Output the [X, Y] coordinate of the center of the cell containing the given text.  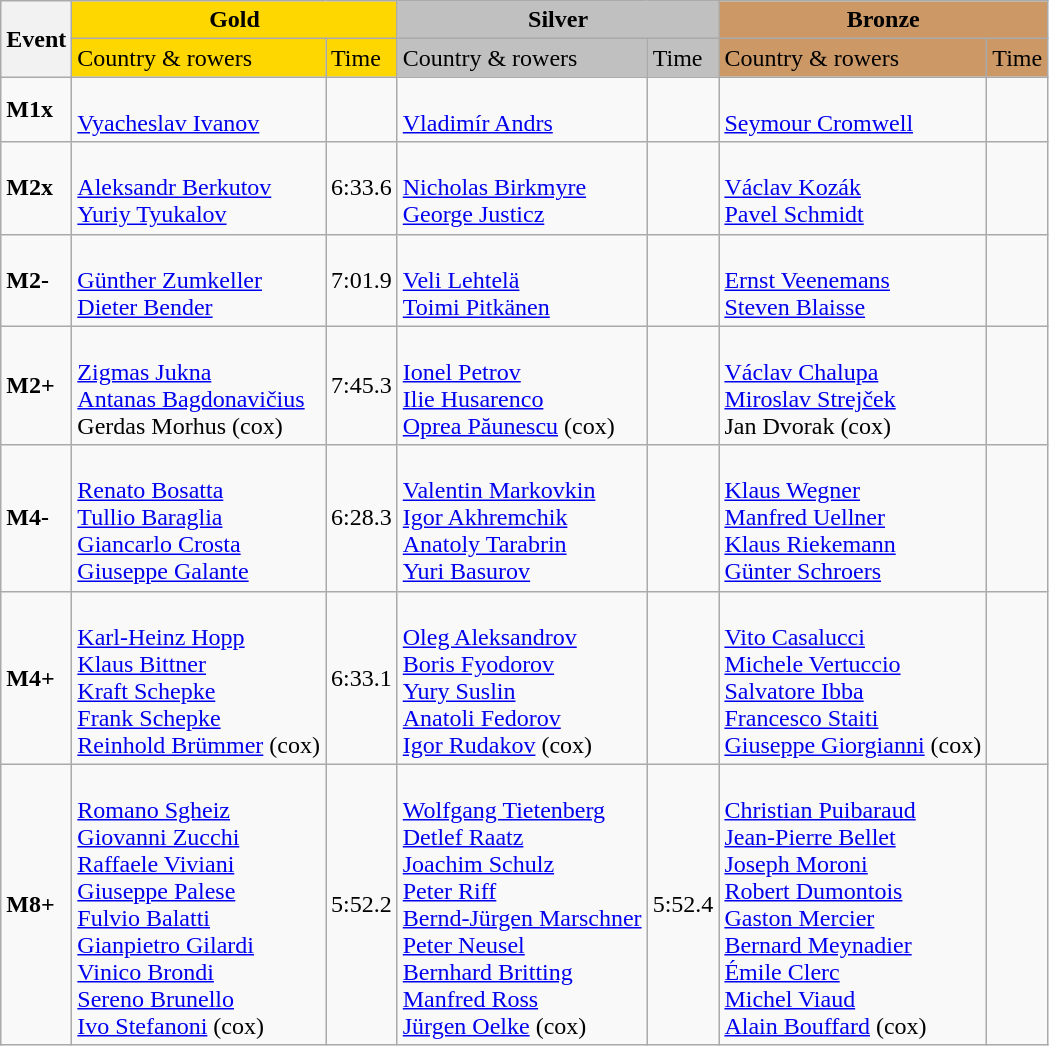
6:33.1 [362, 678]
Ionel Petrov Ilie Husarenco Oprea Păunescu (cox) [522, 386]
Gold [234, 20]
6:33.6 [362, 188]
Nicholas Birkmyre George Justicz [522, 188]
Romano Sgheiz Giovanni Zucchi Raffaele Viviani Giuseppe Palese Fulvio Balatti Gianpietro Gilardi Vinico Brondi Sereno Brunello Ivo Stefanoni (cox) [199, 904]
6:28.3 [362, 518]
M2+ [36, 386]
Aleksandr Berkutov Yuriy Tyukalov [199, 188]
5:52.4 [683, 904]
Renato Bosatta Tullio Baraglia Giancarlo Crosta Giuseppe Galante [199, 518]
Vito Casalucci Michele Vertuccio Salvatore Ibba Francesco Staiti Giuseppe Giorgianni (cox) [853, 678]
7:01.9 [362, 280]
Christian Puibaraud Jean-Pierre Bellet Joseph Moroni Robert Dumontois Gaston Mercier Bernard Meynadier Émile Clerc Michel Viaud Alain Bouffard (cox) [853, 904]
Karl-Heinz Hopp Klaus Bittner Kraft Schepke Frank Schepke Reinhold Brümmer (cox) [199, 678]
Wolfgang Tietenberg Detlef Raatz Joachim Schulz Peter Riff Bernd-Jürgen Marschner Peter Neusel Bernhard Britting Manfred Ross Jürgen Oelke (cox) [522, 904]
M1x [36, 110]
Vyacheslav Ivanov [199, 110]
Silver [558, 20]
Václav Chalupa Miroslav Strejček Jan Dvorak (cox) [853, 386]
M2x [36, 188]
Event [36, 39]
M8+ [36, 904]
M4+ [36, 678]
Klaus Wegner Manfred Uellner Klaus Riekemann Günter Schroers [853, 518]
Günther Zumkeller Dieter Bender [199, 280]
Zigmas Jukna Antanas Bagdonavičius Gerdas Morhus (cox) [199, 386]
Václav Kozák Pavel Schmidt [853, 188]
M4- [36, 518]
Valentin Markovkin Igor Akhremchik Anatoly Tarabrin Yuri Basurov [522, 518]
Vladimír Andrs [522, 110]
7:45.3 [362, 386]
Bronze [884, 20]
Ernst Veenemans Steven Blaisse [853, 280]
5:52.2 [362, 904]
Seymour Cromwell [853, 110]
M2- [36, 280]
Veli Lehtelä Toimi Pitkänen [522, 280]
Oleg Aleksandrov Boris Fyodorov Yury Suslin Anatoli Fedorov Igor Rudakov (cox) [522, 678]
